Determine the [X, Y] coordinate at the center of the cell enclosing the given text.  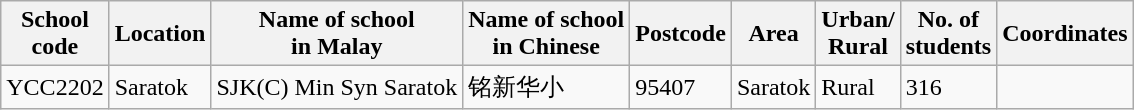
Name of schoolin Malay [337, 34]
Postcode [681, 34]
No. ofstudents [948, 34]
铭新华小 [546, 88]
Urban/Rural [858, 34]
95407 [681, 88]
Schoolcode [55, 34]
Name of schoolin Chinese [546, 34]
Area [773, 34]
Coordinates [1065, 34]
316 [948, 88]
Location [160, 34]
Rural [858, 88]
YCC2202 [55, 88]
SJK(C) Min Syn Saratok [337, 88]
